Find where the given text appears and provide that cell's center as (x, y) coordinate. 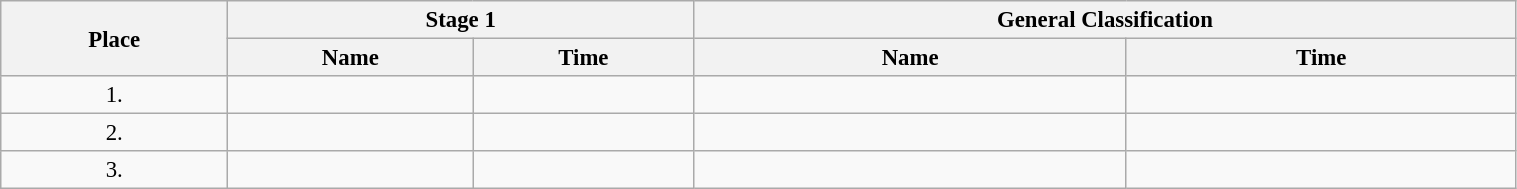
1. (114, 95)
General Classification (1105, 20)
3. (114, 170)
Stage 1 (461, 20)
Place (114, 38)
2. (114, 133)
